Return the [x, y] coordinate for the center point of the cell that contains the specified text.  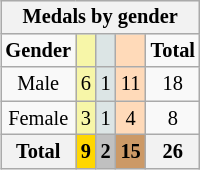
3 [86, 118]
8 [173, 118]
9 [86, 152]
6 [86, 84]
Female [38, 118]
Medals by gender [100, 17]
26 [173, 152]
4 [131, 118]
Gender [38, 51]
18 [173, 84]
11 [131, 84]
2 [106, 152]
Male [38, 84]
15 [131, 152]
